Locate the cell with the specified text and output its (x, y) center coordinate. 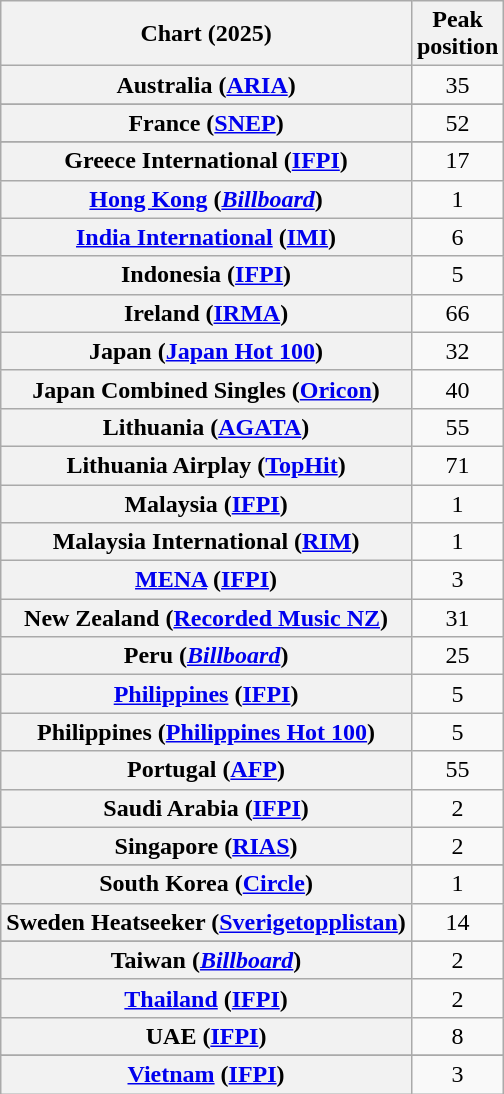
Sweden Heatseeker (Sverigetopplistan) (206, 922)
66 (457, 313)
32 (457, 351)
40 (457, 389)
Lithuania (AGATA) (206, 427)
8 (457, 1036)
Peru (Billboard) (206, 656)
35 (457, 85)
Australia (ARIA) (206, 85)
Thailand (IFPI) (206, 998)
Greece International (IFPI) (206, 161)
14 (457, 922)
India International (IMI) (206, 237)
Chart (2025) (206, 34)
52 (457, 123)
Indonesia (IFPI) (206, 275)
France (SNEP) (206, 123)
New Zealand (Recorded Music NZ) (206, 618)
Malaysia International (RIM) (206, 542)
Malaysia (IFPI) (206, 503)
Japan (Japan Hot 100) (206, 351)
Philippines (Philippines Hot 100) (206, 732)
Singapore (RIAS) (206, 846)
Portugal (AFP) (206, 770)
Peakposition (457, 34)
17 (457, 161)
Ireland (IRMA) (206, 313)
Japan Combined Singles (Oricon) (206, 389)
UAE (IFPI) (206, 1036)
Philippines (IFPI) (206, 694)
MENA (IFPI) (206, 580)
Saudi Arabia (IFPI) (206, 808)
Hong Kong (Billboard) (206, 199)
Lithuania Airplay (TopHit) (206, 465)
31 (457, 618)
71 (457, 465)
Taiwan (Billboard) (206, 960)
South Korea (Circle) (206, 884)
6 (457, 237)
25 (457, 656)
Vietnam (IFPI) (206, 1074)
